Pinpoint the cell where the given text exists, returning its (X, Y) midpoint coordinate. 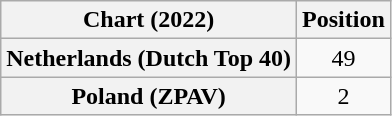
Chart (2022) (149, 20)
2 (344, 96)
49 (344, 58)
Poland (ZPAV) (149, 96)
Position (344, 20)
Netherlands (Dutch Top 40) (149, 58)
